Find where the given text appears and provide that cell's center as (x, y) coordinate. 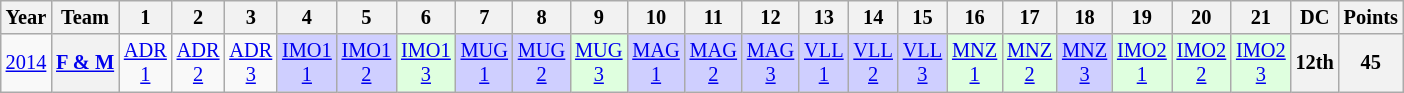
9 (598, 17)
IMO22 (1202, 63)
ADR1 (146, 63)
IMO13 (426, 63)
45 (1371, 63)
ADR2 (198, 63)
Points (1371, 17)
11 (714, 17)
VLL1 (824, 63)
21 (1261, 17)
20 (1202, 17)
DC (1315, 17)
VLL2 (872, 63)
MAG3 (770, 63)
16 (974, 17)
14 (872, 17)
3 (250, 17)
MAG2 (714, 63)
13 (824, 17)
15 (922, 17)
2014 (26, 63)
MUG3 (598, 63)
1 (146, 17)
MNZ3 (1084, 63)
12th (1315, 63)
10 (656, 17)
MAG1 (656, 63)
IMO23 (1261, 63)
VLL3 (922, 63)
Team (85, 17)
Year (26, 17)
7 (484, 17)
IMO12 (367, 63)
4 (307, 17)
ADR3 (250, 63)
MNZ1 (974, 63)
18 (1084, 17)
8 (542, 17)
6 (426, 17)
12 (770, 17)
2 (198, 17)
MNZ2 (1030, 63)
MUG2 (542, 63)
MUG1 (484, 63)
19 (1142, 17)
IMO21 (1142, 63)
17 (1030, 17)
F & M (85, 63)
IMO11 (307, 63)
5 (367, 17)
